For the text-containing cell, return its midpoint in (X, Y) coordinate format. 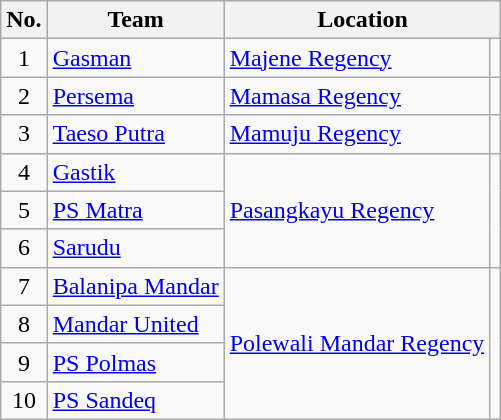
4 (24, 172)
5 (24, 210)
1 (24, 58)
9 (24, 362)
PS Matra (136, 210)
PS Polmas (136, 362)
Majene Regency (357, 58)
Balanipa Mandar (136, 286)
2 (24, 96)
Taeso Putra (136, 134)
8 (24, 324)
PS Sandeq (136, 400)
10 (24, 400)
No. (24, 20)
7 (24, 286)
Pasangkayu Regency (357, 210)
Polewali Mandar Regency (357, 343)
Mandar United (136, 324)
3 (24, 134)
Persema (136, 96)
Team (136, 20)
Location (362, 20)
6 (24, 248)
Gasman (136, 58)
Sarudu (136, 248)
Mamuju Regency (357, 134)
Mamasa Regency (357, 96)
Gastik (136, 172)
